Identify which cell holds the provided text, then report its (X, Y) central coordinate. 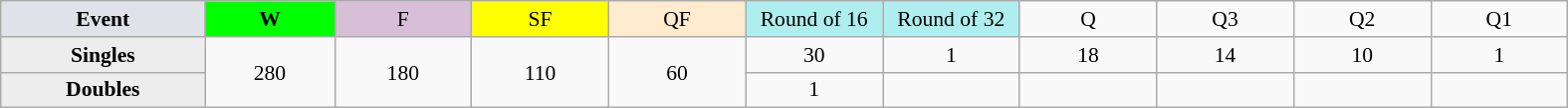
Q (1088, 19)
Q2 (1362, 19)
180 (403, 72)
Round of 32 (951, 19)
14 (1226, 55)
Round of 16 (814, 19)
Event (104, 19)
Singles (104, 55)
60 (677, 72)
110 (541, 72)
10 (1362, 55)
Doubles (104, 90)
Q3 (1226, 19)
Q1 (1499, 19)
SF (541, 19)
QF (677, 19)
18 (1088, 55)
W (270, 19)
280 (270, 72)
F (403, 19)
30 (814, 55)
